Determine the (x, y) coordinate at the center of the cell enclosing the given text.  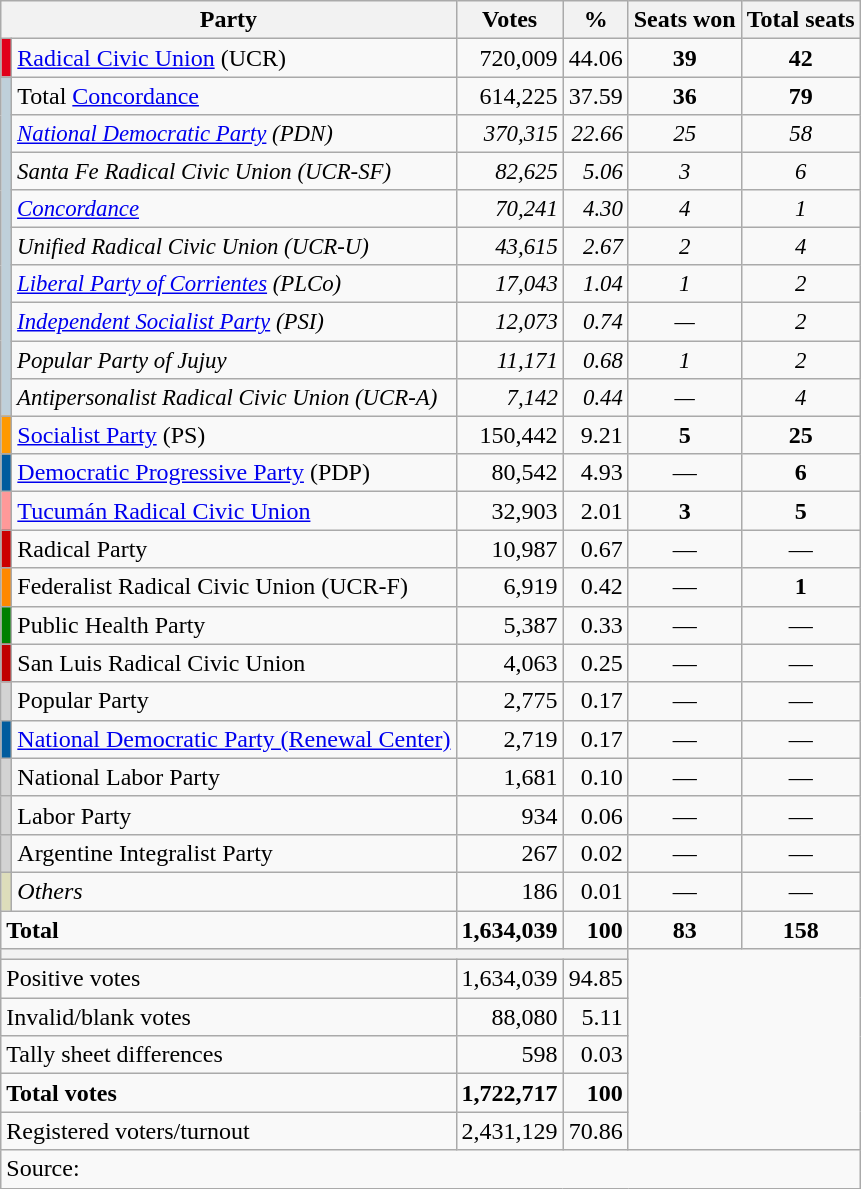
88,080 (510, 1017)
Tucumán Radical Civic Union (234, 511)
6,919 (510, 587)
37.59 (596, 96)
58 (800, 134)
Antipersonalist Radical Civic Union (UCR-A) (234, 397)
2,431,129 (510, 1131)
11,171 (510, 359)
70,241 (510, 209)
Votes (510, 20)
1,681 (510, 777)
Radical Party (234, 549)
2.01 (596, 511)
0.44 (596, 397)
Registered voters/turnout (228, 1131)
San Luis Radical Civic Union (234, 663)
5,387 (510, 625)
83 (684, 929)
2,775 (510, 701)
94.85 (596, 979)
Positive votes (228, 979)
Source: (430, 1169)
186 (510, 891)
% (596, 20)
0.42 (596, 587)
Invalid/blank votes (228, 1017)
2,719 (510, 739)
44.06 (596, 58)
Independent Socialist Party (PSI) (234, 322)
Total (228, 929)
158 (800, 929)
Total Concordance (234, 96)
Public Health Party (234, 625)
17,043 (510, 284)
Others (234, 891)
0.01 (596, 891)
Tally sheet differences (228, 1055)
370,315 (510, 134)
82,625 (510, 172)
Liberal Party of Corrientes (PLCo) (234, 284)
Party (228, 20)
22.66 (596, 134)
0.03 (596, 1055)
0.68 (596, 359)
1.04 (596, 284)
1,722,717 (510, 1093)
0.10 (596, 777)
42 (800, 58)
0.06 (596, 815)
Seats won (684, 20)
National Democratic Party (Renewal Center) (234, 739)
80,542 (510, 473)
4.93 (596, 473)
Socialist Party (PS) (234, 435)
4.30 (596, 209)
614,225 (510, 96)
9.21 (596, 435)
4,063 (510, 663)
934 (510, 815)
39 (684, 58)
79 (800, 96)
10,987 (510, 549)
598 (510, 1055)
32,903 (510, 511)
267 (510, 853)
Concordance (234, 209)
Popular Party of Jujuy (234, 359)
Total votes (228, 1093)
5.06 (596, 172)
National Labor Party (234, 777)
0.25 (596, 663)
0.74 (596, 322)
36 (684, 96)
720,009 (510, 58)
Democratic Progressive Party (PDP) (234, 473)
12,073 (510, 322)
0.67 (596, 549)
Federalist Radical Civic Union (UCR-F) (234, 587)
43,615 (510, 247)
Santa Fe Radical Civic Union (UCR-SF) (234, 172)
0.02 (596, 853)
0.33 (596, 625)
70.86 (596, 1131)
Unified Radical Civic Union (UCR-U) (234, 247)
5.11 (596, 1017)
2.67 (596, 247)
Labor Party (234, 815)
Argentine Integralist Party (234, 853)
Radical Civic Union (UCR) (234, 58)
Total seats (800, 20)
150,442 (510, 435)
7,142 (510, 397)
Popular Party (234, 701)
National Democratic Party (PDN) (234, 134)
